Capture the cell that displays the provided text and extract its (X, Y) central coordinate. 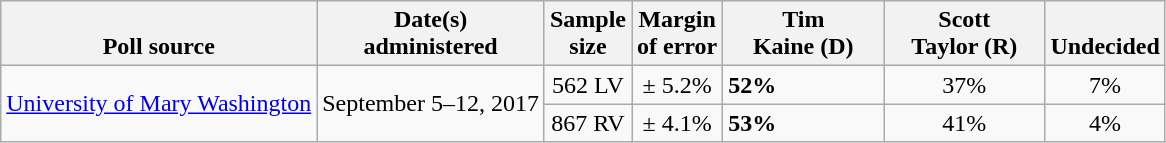
Date(s)administered (431, 34)
Poll source (159, 34)
September 5–12, 2017 (431, 104)
4% (1105, 123)
53% (804, 123)
7% (1105, 85)
Samplesize (588, 34)
TimKaine (D) (804, 34)
41% (964, 123)
52% (804, 85)
Undecided (1105, 34)
± 4.1% (678, 123)
± 5.2% (678, 85)
Marginof error (678, 34)
37% (964, 85)
ScottTaylor (R) (964, 34)
University of Mary Washington (159, 104)
562 LV (588, 85)
867 RV (588, 123)
